Scan for the cell matching the given text and deliver its [x, y] coordinate at center. 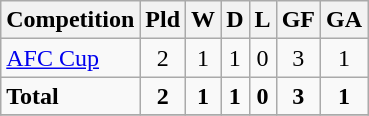
AFC Cup [70, 58]
GA [344, 20]
W [204, 20]
D [235, 20]
L [262, 20]
Competition [70, 20]
Pld [163, 20]
Total [70, 96]
GF [298, 20]
